Scan for the cell matching the given text and deliver its (X, Y) coordinate at center. 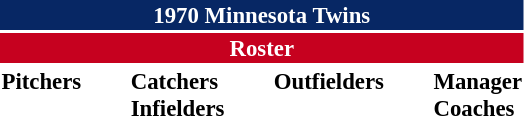
Roster (262, 48)
1970 Minnesota Twins (262, 15)
